Capture the cell that displays the provided text and extract its (x, y) central coordinate. 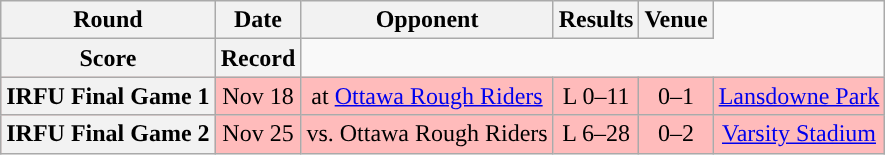
0–2 (676, 134)
L 6–28 (596, 134)
Date (258, 20)
Lansdowne Park (799, 96)
at Ottawa Rough Riders (427, 96)
Score (108, 58)
Results (596, 20)
L 0–11 (596, 96)
Opponent (427, 20)
vs. Ottawa Rough Riders (427, 134)
Nov 25 (258, 134)
Venue (676, 20)
Record (258, 58)
Varsity Stadium (799, 134)
0–1 (676, 96)
IRFU Final Game 2 (108, 134)
Nov 18 (258, 96)
IRFU Final Game 1 (108, 96)
Round (108, 20)
